Capture the cell that displays the provided text and extract its (X, Y) central coordinate. 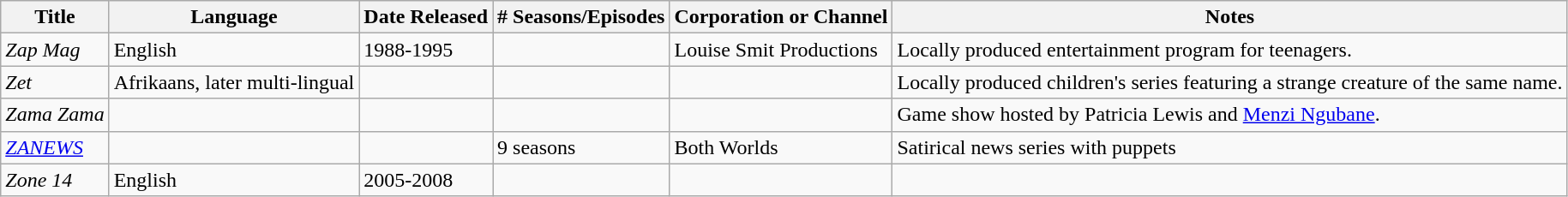
Zama Zama (55, 115)
Both Worlds (781, 147)
2005-2008 (426, 180)
Date Released (426, 17)
Locally produced children's series featuring a strange creature of the same name. (1229, 82)
Louise Smit Productions (781, 50)
Locally produced entertainment program for teenagers. (1229, 50)
Game show hosted by Patricia Lewis and Menzi Ngubane. (1229, 115)
9 seasons (581, 147)
1988-1995 (426, 50)
Zet (55, 82)
Afrikaans, later multi-lingual (234, 82)
Language (234, 17)
Satirical news series with puppets (1229, 147)
Title (55, 17)
# Seasons/Episodes (581, 17)
Zap Mag (55, 50)
Zone 14 (55, 180)
ZANEWS (55, 147)
Notes (1229, 17)
Corporation or Channel (781, 17)
